Detect which cell encompasses the target text, then output its [X, Y] center coordinate. 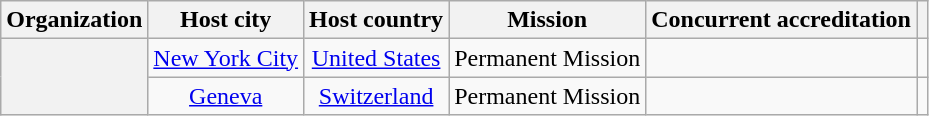
Host country [376, 20]
Host city [226, 20]
Mission [548, 20]
New York City [226, 58]
Switzerland [376, 96]
Geneva [226, 96]
Organization [74, 20]
Concurrent accreditation [782, 20]
United States [376, 58]
